For the text-containing cell, return its midpoint in (x, y) coordinate format. 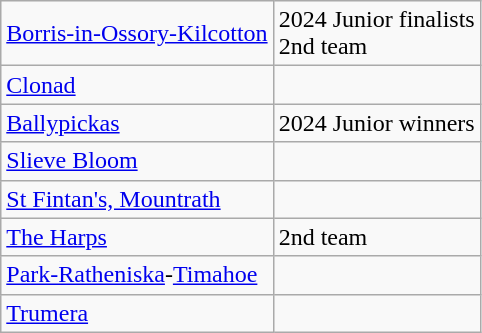
Park-Ratheniska-Timahoe (137, 275)
2nd team (376, 237)
Clonad (137, 85)
Borris-in-Ossory-Kilcotton (137, 34)
Ballypickas (137, 123)
St Fintan's, Mountrath (137, 199)
2024 Junior finalists2nd team (376, 34)
Slieve Bloom (137, 161)
2024 Junior winners (376, 123)
The Harps (137, 237)
Trumera (137, 313)
